Find where the given text appears and provide that cell's center as [x, y] coordinate. 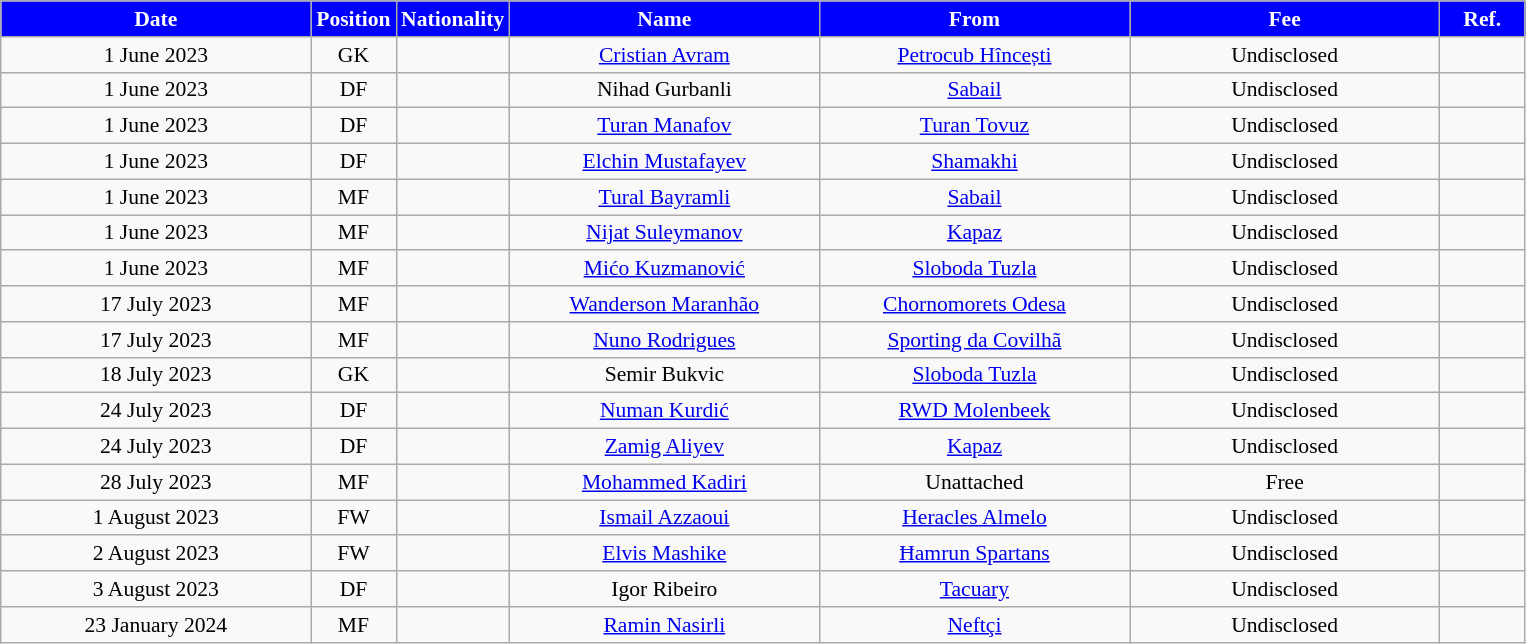
Nuno Rodrigues [664, 340]
Free [1285, 482]
Ref. [1482, 19]
Petrocub Hîncești [974, 55]
Ħamrun Spartans [974, 554]
28 July 2023 [156, 482]
Elchin Mustafayev [664, 162]
Mohammed Kadiri [664, 482]
Zamig Aliyev [664, 447]
Sporting da Covilhã [974, 340]
3 August 2023 [156, 589]
From [974, 19]
Neftçi [974, 625]
Tural Bayramli [664, 197]
1 August 2023 [156, 518]
Unattached [974, 482]
Name [664, 19]
Ismail Azzaoui [664, 518]
Mićo Kuzmanović [664, 269]
Cristian Avram [664, 55]
23 January 2024 [156, 625]
Turan Tovuz [974, 126]
2 August 2023 [156, 554]
Tacuary [974, 589]
Nationality [452, 19]
Nijat Suleymanov [664, 233]
Ramin Nasirli [664, 625]
Nihad Gurbanli [664, 90]
Turan Manafov [664, 126]
Wanderson Maranhão [664, 304]
18 July 2023 [156, 375]
Heracles Almelo [974, 518]
RWD Molenbeek [974, 411]
Semir Bukvic [664, 375]
Fee [1285, 19]
Numan Kurdić [664, 411]
Elvis Mashike [664, 554]
Shamakhi [974, 162]
Position [354, 19]
Date [156, 19]
Igor Ribeiro [664, 589]
Chornomorets Odesa [974, 304]
